Pinpoint the cell where the given text exists, returning its (X, Y) midpoint coordinate. 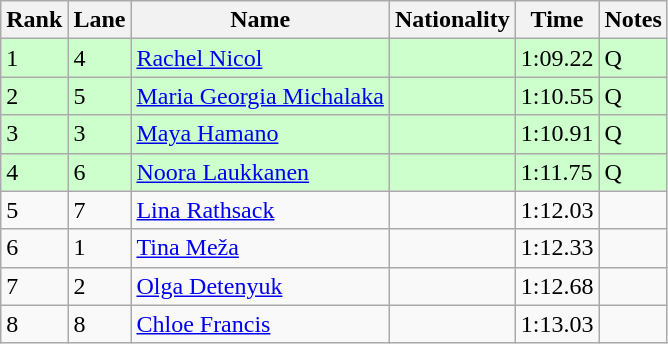
1:10.55 (557, 96)
Noora Laukkanen (260, 172)
Notes (633, 20)
Rank (34, 20)
Lane (100, 20)
1:13.03 (557, 324)
Olga Detenyuk (260, 286)
Rachel Nicol (260, 58)
1:12.03 (557, 210)
Maria Georgia Michalaka (260, 96)
1:09.22 (557, 58)
Name (260, 20)
Tina Meža (260, 248)
Time (557, 20)
Maya Hamano (260, 134)
Chloe Francis (260, 324)
Lina Rathsack (260, 210)
1:10.91 (557, 134)
1:12.33 (557, 248)
Nationality (452, 20)
1:12.68 (557, 286)
1:11.75 (557, 172)
